Extract the (x, y) coordinate from the center of the cell holding the provided text.  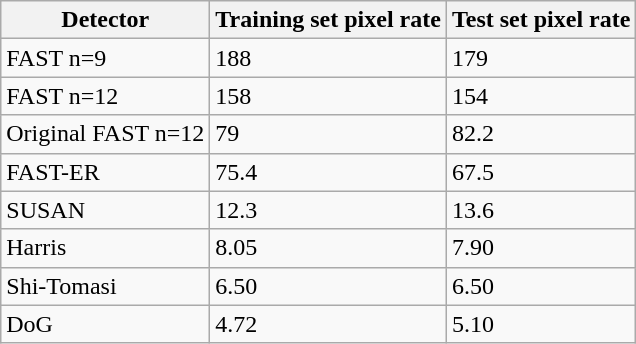
12.3 (328, 210)
Detector (106, 20)
DoG (106, 324)
8.05 (328, 248)
Test set pixel rate (540, 20)
Training set pixel rate (328, 20)
13.6 (540, 210)
Harris (106, 248)
154 (540, 96)
4.72 (328, 324)
179 (540, 58)
67.5 (540, 172)
75.4 (328, 172)
5.10 (540, 324)
SUSAN (106, 210)
79 (328, 134)
188 (328, 58)
Original FAST n=12 (106, 134)
Shi-Tomasi (106, 286)
FAST n=9 (106, 58)
82.2 (540, 134)
158 (328, 96)
FAST n=12 (106, 96)
7.90 (540, 248)
FAST-ER (106, 172)
